Return the [x, y] coordinate for the center point of the cell that contains the specified text.  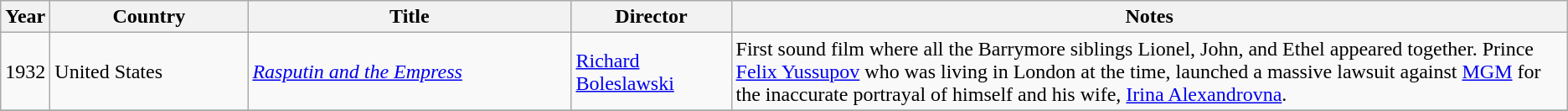
Director [652, 17]
Country [149, 17]
Notes [1149, 17]
1932 [25, 71]
Year [25, 17]
Richard Boleslawski [652, 71]
Title [410, 17]
United States [149, 71]
Rasputin and the Empress [410, 71]
